Provide the [X, Y] coordinate of the cell's center where the given text is located.  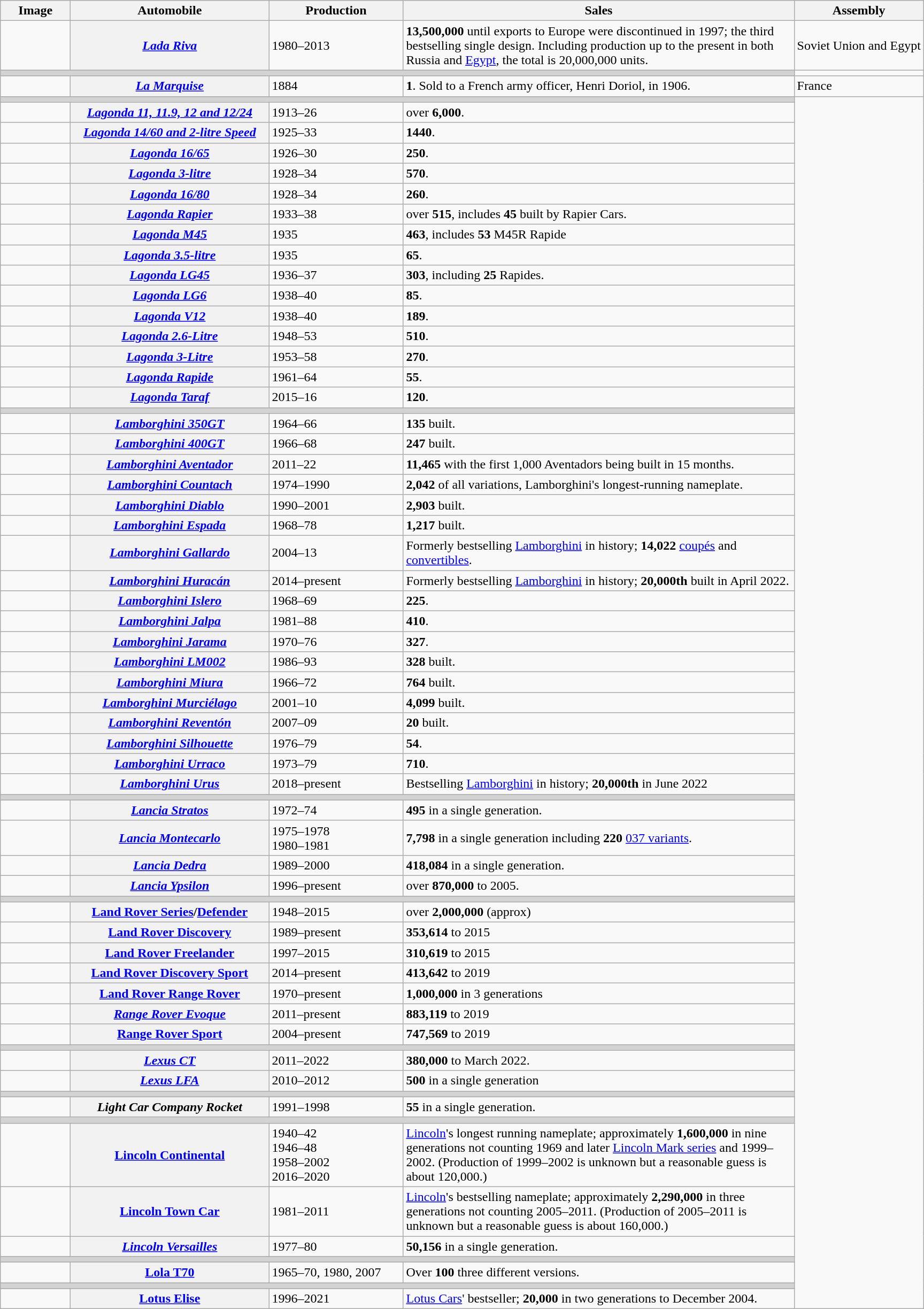
1996–present [336, 885]
Lincoln Continental [170, 1155]
1981–88 [336, 621]
1997–2015 [336, 953]
1884 [336, 86]
303, including 25 Rapides. [599, 275]
Lada Riva [170, 45]
11,465 with the first 1,000 Aventadors being built in 15 months. [599, 464]
1989–present [336, 933]
1961–64 [336, 377]
Lancia Stratos [170, 810]
353,614 to 2015 [599, 933]
Lagonda 3-litre [170, 173]
Lamborghini Diablo [170, 505]
1966–68 [336, 444]
250. [599, 153]
Lagonda 16/65 [170, 153]
225. [599, 601]
Lotus Elise [170, 1299]
Lincoln Town Car [170, 1211]
2011–present [336, 1014]
328 built. [599, 662]
Land Rover Series/Defender [170, 912]
270. [599, 357]
Lamborghini 400GT [170, 444]
Lamborghini Aventador [170, 464]
Lagonda 16/80 [170, 194]
4,099 built. [599, 703]
1970–76 [336, 642]
Soviet Union and Egypt [859, 45]
247 built. [599, 444]
883,119 to 2019 [599, 1014]
Lagonda Rapier [170, 214]
Lamborghini Miura [170, 682]
1973–79 [336, 764]
1966–72 [336, 682]
55 in a single generation. [599, 1107]
Image [35, 11]
1,000,000 in 3 generations [599, 994]
20 built. [599, 723]
Lagonda Rapide [170, 377]
1996–2021 [336, 1299]
1972–74 [336, 810]
1940–421946–481958–20022016–2020 [336, 1155]
Lincoln Versailles [170, 1246]
Lancia Montecarlo [170, 837]
1991–1998 [336, 1107]
Lagonda V12 [170, 316]
1913–26 [336, 112]
2018–present [336, 784]
Range Rover Sport [170, 1034]
135 built. [599, 423]
Lamborghini Countach [170, 484]
Lagonda LG6 [170, 296]
1440. [599, 133]
Lamborghini Silhouette [170, 743]
2007–09 [336, 723]
Lamborghini Urus [170, 784]
2,903 built. [599, 505]
418,084 in a single generation. [599, 865]
2004–13 [336, 553]
Lagonda 3-Litre [170, 357]
Lola T70 [170, 1273]
2,042 of all variations, Lamborghini's longest-running nameplate. [599, 484]
260. [599, 194]
La Marquise [170, 86]
2010–2012 [336, 1081]
Lamborghini Reventón [170, 723]
Lamborghini Espada [170, 525]
1953–58 [336, 357]
Land Rover Discovery Sport [170, 973]
1990–2001 [336, 505]
85. [599, 296]
2011–2022 [336, 1060]
Range Rover Evoque [170, 1014]
Lexus CT [170, 1060]
1925–33 [336, 133]
1981–2011 [336, 1211]
Bestselling Lamborghini in history; 20,000th in June 2022 [599, 784]
1986–93 [336, 662]
Land Rover Freelander [170, 953]
1926–30 [336, 153]
120. [599, 397]
54. [599, 743]
1968–78 [336, 525]
Production [336, 11]
710. [599, 764]
Lexus LFA [170, 1081]
Lagonda 3.5-litre [170, 255]
Formerly bestselling Lamborghini in history; 20,000th built in April 2022. [599, 580]
1975–19781980–1981 [336, 837]
747,569 to 2019 [599, 1034]
55. [599, 377]
510. [599, 336]
Lancia Dedra [170, 865]
Lagonda 11, 11.9, 12 and 12/24 [170, 112]
463, includes 53 M45R Rapide [599, 234]
Lamborghini Jalpa [170, 621]
1936–37 [336, 275]
1948–2015 [336, 912]
over 2,000,000 (approx) [599, 912]
764 built. [599, 682]
1976–79 [336, 743]
Lamborghini Jarama [170, 642]
2011–22 [336, 464]
50,156 in a single generation. [599, 1246]
2015–16 [336, 397]
413,642 to 2019 [599, 973]
1970–present [336, 994]
Lancia Ypsilon [170, 885]
1977–80 [336, 1246]
Lagonda 2.6-Litre [170, 336]
Lamborghini Murciélago [170, 703]
Lagonda Taraf [170, 397]
189. [599, 316]
495 in a single generation. [599, 810]
over 6,000. [599, 112]
570. [599, 173]
310,619 to 2015 [599, 953]
Lagonda 14/60 and 2-litre Speed [170, 133]
500 in a single generation [599, 1081]
Lamborghini LM002 [170, 662]
380,000 to March 2022. [599, 1060]
Formerly bestselling Lamborghini in history; 14,022 coupés and convertibles. [599, 553]
7,798 in a single generation including 220 037 variants. [599, 837]
Lamborghini 350GT [170, 423]
over 870,000 to 2005. [599, 885]
France [859, 86]
Light Car Company Rocket [170, 1107]
1965–70, 1980, 2007 [336, 1273]
Lagonda LG45 [170, 275]
Lamborghini Islero [170, 601]
Assembly [859, 11]
65. [599, 255]
1989–2000 [336, 865]
1. Sold to a French army officer, Henri Doriol, in 1906. [599, 86]
2004–present [336, 1034]
327. [599, 642]
410. [599, 621]
Land Rover Discovery [170, 933]
Sales [599, 11]
Lamborghini Gallardo [170, 553]
1948–53 [336, 336]
2001–10 [336, 703]
1974–1990 [336, 484]
Lotus Cars' bestseller; 20,000 in two generations to December 2004. [599, 1299]
1980–2013 [336, 45]
1933–38 [336, 214]
Automobile [170, 11]
1,217 built. [599, 525]
Land Rover Range Rover [170, 994]
Lamborghini Huracán [170, 580]
1964–66 [336, 423]
Over 100 three different versions. [599, 1273]
over 515, includes 45 built by Rapier Cars. [599, 214]
Lagonda M45 [170, 234]
1968–69 [336, 601]
Lamborghini Urraco [170, 764]
